Provide the [X, Y] coordinate of the cell's center where the given text is located.  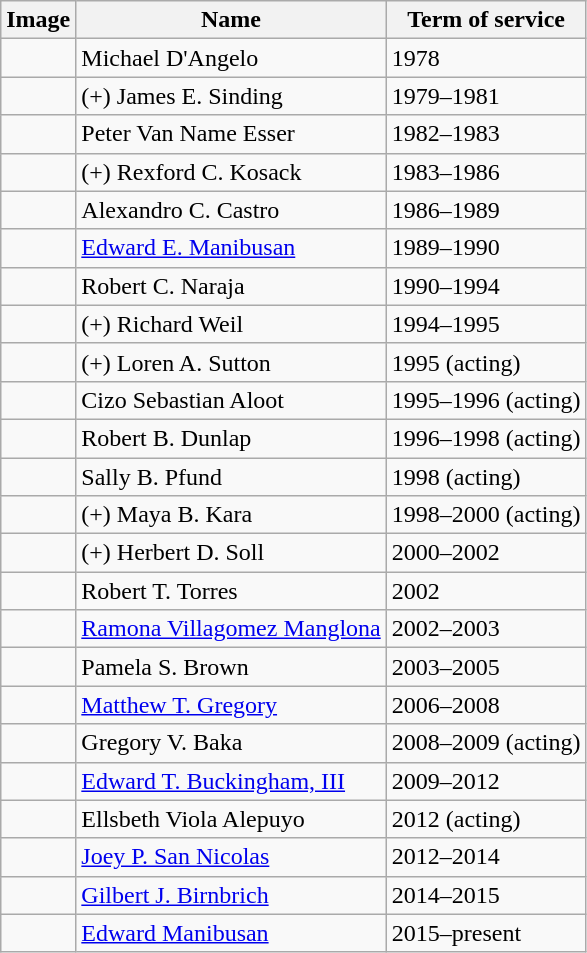
1998 (acting) [486, 477]
1990–1994 [486, 286]
Edward T. Buckingham, III [231, 781]
2002 [486, 591]
Gregory V. Baka [231, 743]
2002–2003 [486, 629]
1998–2000 (acting) [486, 515]
(+) Richard Weil [231, 324]
1996–1998 (acting) [486, 438]
Name [231, 20]
1982–1983 [486, 134]
(+) Loren A. Sutton [231, 362]
Robert T. Torres [231, 591]
Alexandro C. Castro [231, 210]
(+) Maya B. Kara [231, 515]
Michael D'Angelo [231, 58]
Image [38, 20]
2000–2002 [486, 553]
1995 (acting) [486, 362]
1989–1990 [486, 248]
2003–2005 [486, 667]
2014–2015 [486, 895]
2006–2008 [486, 705]
2012–2014 [486, 857]
Term of service [486, 20]
Edward E. Manibusan [231, 248]
(+) James E. Sinding [231, 96]
2009–2012 [486, 781]
2015–present [486, 933]
Ellsbeth Viola Alepuyo [231, 819]
Pamela S. Brown [231, 667]
Robert C. Naraja [231, 286]
1979–1981 [486, 96]
1986–1989 [486, 210]
1983–1986 [486, 172]
1994–1995 [486, 324]
Peter Van Name Esser [231, 134]
Joey P. San Nicolas [231, 857]
Ramona Villagomez Manglona [231, 629]
(+) Rexford C. Kosack [231, 172]
Matthew T. Gregory [231, 705]
(+) Herbert D. Soll [231, 553]
Cizo Sebastian Aloot [231, 400]
2012 (acting) [486, 819]
1995–1996 (acting) [486, 400]
1978 [486, 58]
2008–2009 (acting) [486, 743]
Gilbert J. Birnbrich [231, 895]
Sally B. Pfund [231, 477]
Edward Manibusan [231, 933]
Robert B. Dunlap [231, 438]
